Scan for the cell matching the given text and deliver its [x, y] coordinate at center. 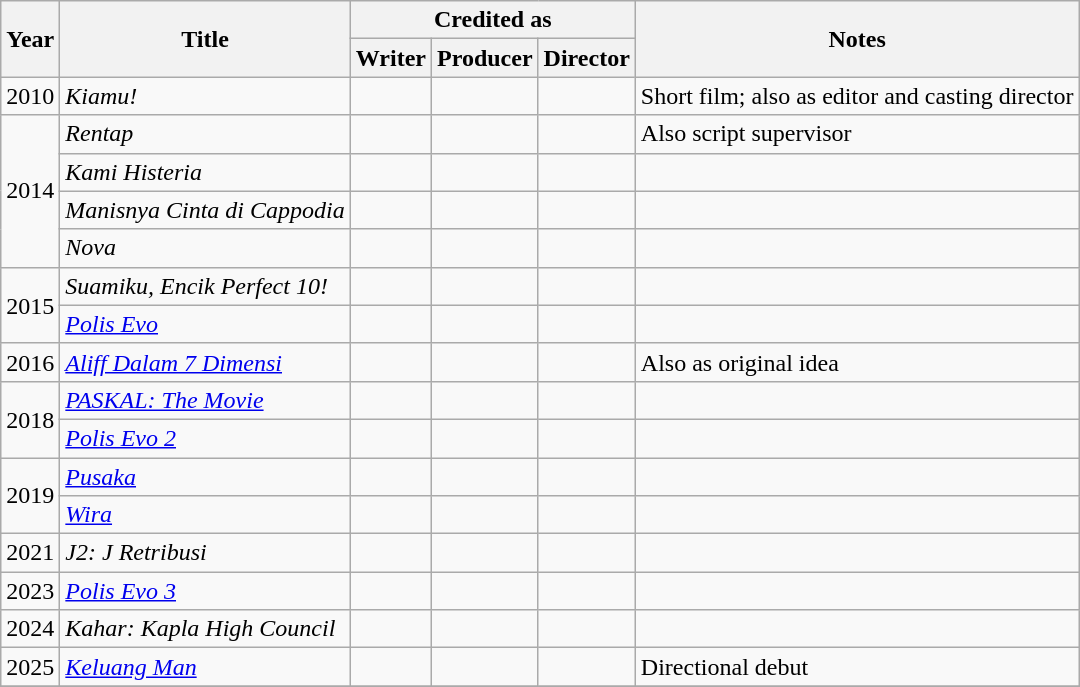
2018 [30, 419]
Polis Evo 3 [205, 591]
2023 [30, 591]
Polis Evo [205, 324]
Nova [205, 248]
J2: J Retribusi [205, 553]
Title [205, 39]
2015 [30, 305]
2025 [30, 667]
Notes [857, 39]
PASKAL: The Movie [205, 400]
Director [586, 58]
Directional debut [857, 667]
Polis Evo 2 [205, 438]
2010 [30, 96]
Year [30, 39]
2021 [30, 553]
Also script supervisor [857, 134]
Writer [390, 58]
2019 [30, 496]
Kahar: Kapla High Council [205, 629]
2016 [30, 362]
Kiamu! [205, 96]
Wira [205, 515]
Manisnya Cinta di Cappodia [205, 210]
Short film; also as editor and casting director [857, 96]
Credited as [492, 20]
Pusaka [205, 477]
2024 [30, 629]
Also as original idea [857, 362]
Kami Histeria [205, 172]
Suamiku, Encik Perfect 10! [205, 286]
Producer [484, 58]
Keluang Man [205, 667]
Aliff Dalam 7 Dimensi [205, 362]
Rentap [205, 134]
2014 [30, 191]
